Identify which cell holds the provided text, then report its [X, Y] central coordinate. 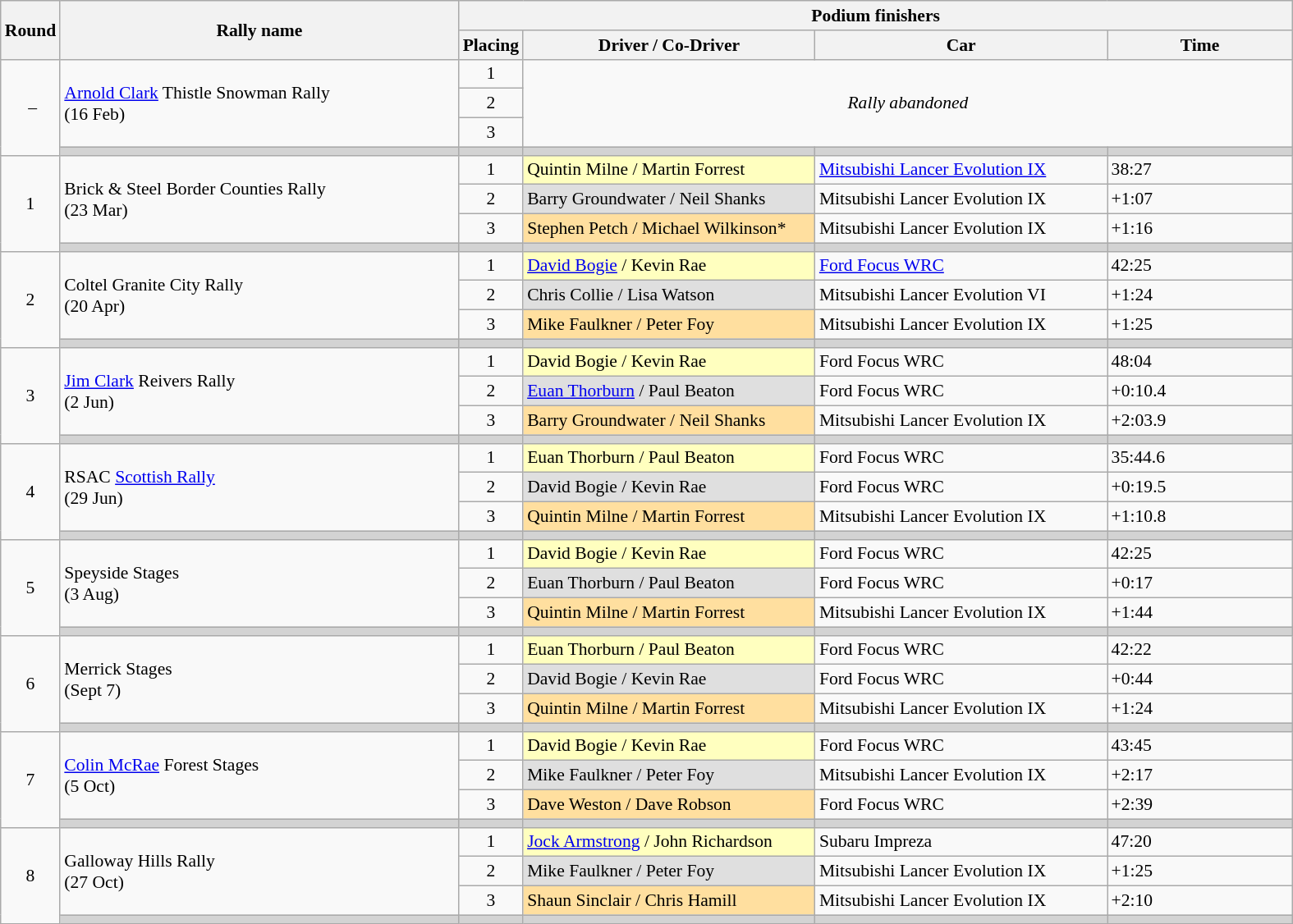
43:45 [1200, 746]
5 [31, 588]
7 [31, 780]
+2:17 [1200, 775]
4 [31, 491]
Driver / Co-Driver [669, 45]
Placing [491, 45]
Brick & Steel Border Counties Rally (23 Mar) [259, 199]
Mitsubishi Lancer Evolution VI [961, 295]
48:04 [1200, 362]
Shaun Sinclair / Chris Hamill [669, 901]
Dave Weston / Dave Robson [669, 805]
+2:03.9 [1200, 421]
42:22 [1200, 650]
Subaru Impreza [961, 842]
Podium finishers [876, 16]
Chris Collie / Lisa Watson [669, 295]
– [31, 107]
+2:39 [1200, 805]
+0:17 [1200, 583]
Rally name [259, 30]
Time [1200, 45]
+1:16 [1200, 229]
Jim Clark Reivers Rally(2 Jun) [259, 391]
Car [961, 45]
+0:19.5 [1200, 487]
RSAC Scottish Rally(29 Jun) [259, 487]
+0:10.4 [1200, 391]
+2:10 [1200, 901]
Speyside Stages (3 Aug) [259, 583]
6 [31, 683]
Galloway Hills Rally (27 Oct) [259, 871]
35:44.6 [1200, 458]
+1:10.8 [1200, 517]
+0:44 [1200, 679]
38:27 [1200, 170]
Rally abandoned [908, 103]
8 [31, 875]
+1:07 [1200, 199]
Colin McRae Forest Stages (5 Oct) [259, 775]
Jock Armstrong / John Richardson [669, 842]
47:20 [1200, 842]
Round [31, 30]
Merrick Stages (Sept 7) [259, 679]
+1:44 [1200, 613]
Coltel Granite City Rally (20 Apr) [259, 295]
Arnold Clark Thistle Snowman Rally(16 Feb) [259, 103]
Stephen Petch / Michael Wilkinson* [669, 229]
